Detect which cell encompasses the target text, then output its [x, y] center coordinate. 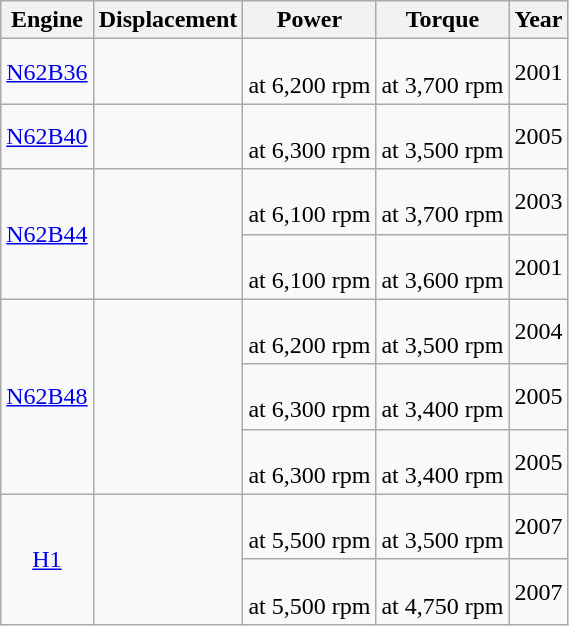
N62B44 [47, 234]
H1 [47, 559]
N62B40 [47, 136]
N62B48 [47, 396]
at 3,600 rpm [442, 266]
2003 [538, 202]
Engine [47, 20]
Power [310, 20]
Torque [442, 20]
Year [538, 20]
2004 [538, 332]
N62B36 [47, 72]
at 4,750 rpm [442, 592]
Displacement [168, 20]
